Pinpoint the cell where the given text exists, returning its [X, Y] midpoint coordinate. 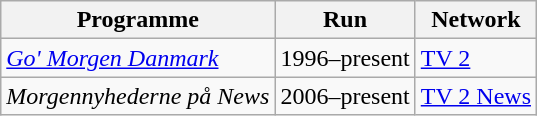
Morgennyhederne på News [138, 96]
Run [345, 20]
TV 2 [476, 58]
1996–present [345, 58]
Programme [138, 20]
Go' Morgen Danmark [138, 58]
TV 2 News [476, 96]
2006–present [345, 96]
Network [476, 20]
